Provide the (X, Y) coordinate of the cell's center where the given text is located.  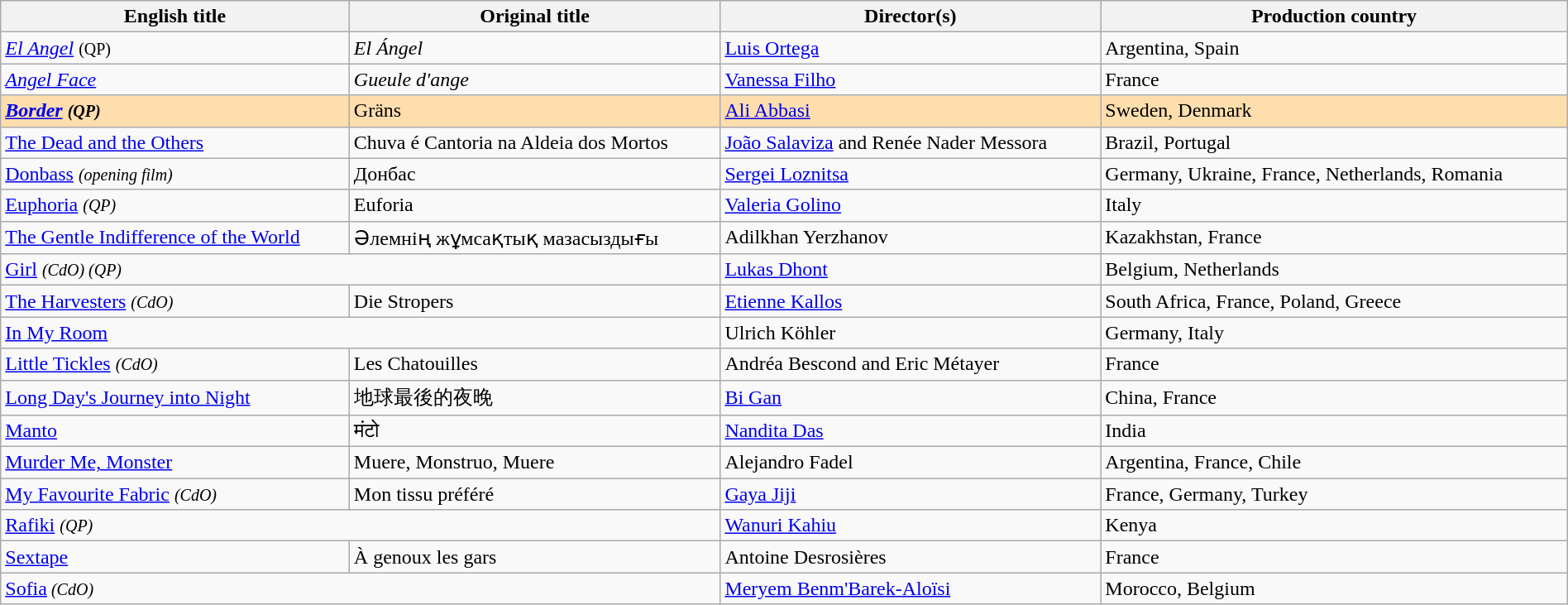
The Harvesters (CdO) (175, 301)
Chuva é Cantoria na Aldeia dos Mortos (534, 142)
Belgium, Netherlands (1334, 270)
Wanuri Kahiu (911, 526)
Muere, Monstruo, Muere (534, 463)
Argentina, Spain (1334, 48)
Әлемнің жұмсақтық мазасыздығы (534, 238)
Valeria Golino (911, 205)
Gaya Jiji (911, 494)
Bi Gan (911, 397)
Gräns (534, 111)
Rafiki (QP) (361, 526)
El Ángel (534, 48)
Kazakhstan, France (1334, 238)
Director(s) (911, 17)
Euforia (534, 205)
Донбас (534, 174)
Andréa Bescond and Eric Métayer (911, 364)
À genoux les gars (534, 557)
The Dead and the Others (175, 142)
Long Day's Journey into Night (175, 397)
Border (QP) (175, 111)
Ulrich Köhler (911, 333)
In My Room (361, 333)
Brazil, Portugal (1334, 142)
Kenya (1334, 526)
Ali Abbasi (911, 111)
मंटो (534, 431)
English title (175, 17)
Sweden, Denmark (1334, 111)
El Angel (QP) (175, 48)
Little Tickles (CdO) (175, 364)
Sofia (CdO) (361, 588)
Die Stropers (534, 301)
Donbass (opening film) (175, 174)
Alejandro Fadel (911, 463)
Luis Ortega (911, 48)
India (1334, 431)
João Salaviza and Renée Nader Messora (911, 142)
Adilkhan Yerzhanov (911, 238)
Sextape (175, 557)
Nandita Das (911, 431)
Girl (CdO) (QP) (361, 270)
Les Chatouilles (534, 364)
Vanessa Filho (911, 79)
Italy (1334, 205)
Lukas Dhont (911, 270)
Antoine Desrosières (911, 557)
Sergei Loznitsa (911, 174)
地球最後的夜晚 (534, 397)
My Favourite Fabric (CdO) (175, 494)
Argentina, France, Chile (1334, 463)
Germany, Ukraine, France, Netherlands, Romania (1334, 174)
China, France (1334, 397)
Germany, Italy (1334, 333)
Mon tissu préféré (534, 494)
Original title (534, 17)
Manto (175, 431)
Etienne Kallos (911, 301)
Murder Me, Monster (175, 463)
Morocco, Belgium (1334, 588)
Meryem Benm'Barek-Aloïsi (911, 588)
Gueule d'ange (534, 79)
Production country (1334, 17)
Angel Face (175, 79)
Euphoria (QP) (175, 205)
South Africa, France, Poland, Greece (1334, 301)
The Gentle Indifference of the World (175, 238)
France, Germany, Turkey (1334, 494)
